Extract the (X, Y) coordinate from the center of the cell holding the provided text.  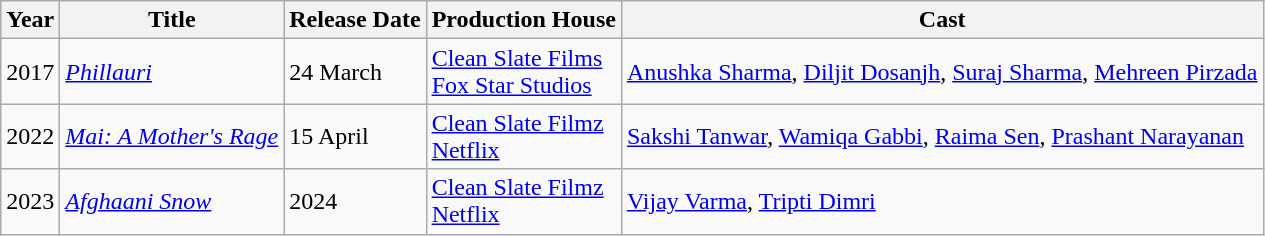
Production House (524, 20)
2024 (355, 202)
Afghaani Snow (172, 202)
Cast (942, 20)
Sakshi Tanwar, Wamiqa Gabbi, Raima Sen, Prashant Narayanan (942, 136)
Title (172, 20)
Release Date (355, 20)
Mai: A Mother's Rage (172, 136)
2022 (30, 136)
Year (30, 20)
2017 (30, 72)
24 March (355, 72)
Anushka Sharma, Diljit Dosanjh, Suraj Sharma, Mehreen Pirzada (942, 72)
15 April (355, 136)
Vijay Varma, Tripti Dimri (942, 202)
Clean Slate Films Fox Star Studios (524, 72)
Phillauri (172, 72)
2023 (30, 202)
